Determine the (X, Y) coordinate at the center of the cell enclosing the given text.  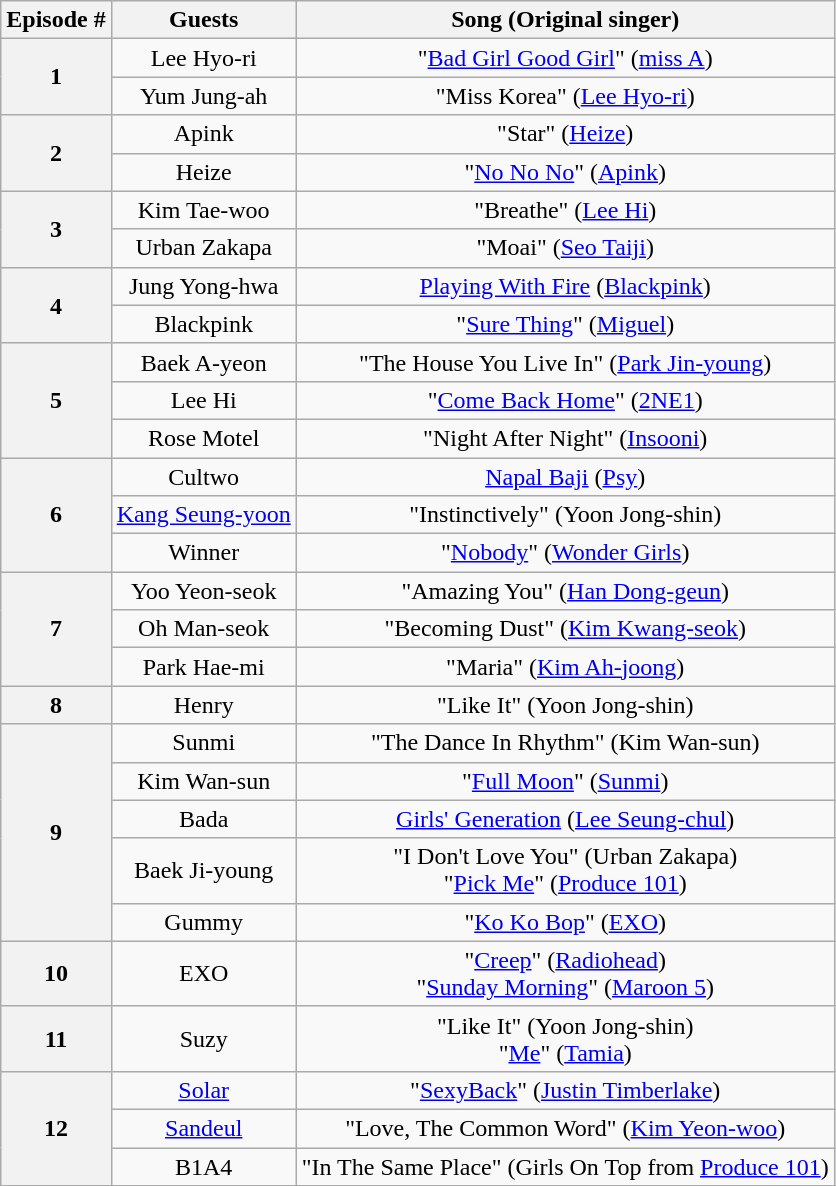
Rose Motel (204, 438)
Park Hae-mi (204, 667)
"Full Moon" (Sunmi) (565, 781)
4 (56, 305)
"Ko Ko Bop" (EXO) (565, 922)
"Breathe" (Lee Hi) (565, 210)
Suzy (204, 1038)
5 (56, 400)
1 (56, 77)
Playing With Fire (Blackpink) (565, 286)
Cultwo (204, 477)
Bada (204, 819)
Kim Wan-sun (204, 781)
Heize (204, 172)
Song (Original singer) (565, 20)
7 (56, 629)
EXO (204, 974)
"Maria" (Kim Ah-joong) (565, 667)
Baek A-yeon (204, 362)
2 (56, 153)
Baek Ji-young (204, 870)
10 (56, 974)
"Like It" (Yoon Jong-shin)"Me" (Tamia) (565, 1038)
9 (56, 832)
"Bad Girl Good Girl" (miss A) (565, 58)
Apink (204, 134)
Lee Hyo-ri (204, 58)
Henry (204, 705)
"SexyBack" (Justin Timberlake) (565, 1090)
"The House You Live In" (Park Jin-young) (565, 362)
"I Don't Love You" (Urban Zakapa)"Pick Me" (Produce 101) (565, 870)
Winner (204, 553)
"In The Same Place" (Girls On Top from Produce 101) (565, 1167)
"Nobody" (Wonder Girls) (565, 553)
Napal Baji (Psy) (565, 477)
"Star" (Heize) (565, 134)
Gummy (204, 922)
8 (56, 705)
Lee Hi (204, 400)
Urban Zakapa (204, 248)
Blackpink (204, 324)
"Instinctively" (Yoon Jong-shin) (565, 515)
Sandeul (204, 1128)
"Love, The Common Word" (Kim Yeon-woo) (565, 1128)
12 (56, 1128)
"No No No" (Apink) (565, 172)
"Sure Thing" (Miguel) (565, 324)
"Moai" (Seo Taiji) (565, 248)
B1A4 (204, 1167)
"The Dance In Rhythm" (Kim Wan-sun) (565, 743)
Kim Tae-woo (204, 210)
Jung Yong-hwa (204, 286)
Kang Seung-yoon (204, 515)
Yoo Yeon-seok (204, 591)
6 (56, 515)
Solar (204, 1090)
"Amazing You" (Han Dong-geun) (565, 591)
11 (56, 1038)
Episode # (56, 20)
"Becoming Dust" (Kim Kwang-seok) (565, 629)
Guests (204, 20)
"Like It" (Yoon Jong-shin) (565, 705)
Oh Man-seok (204, 629)
"Night After Night" (Insooni) (565, 438)
Yum Jung-ah (204, 96)
"Creep" (Radiohead)"Sunday Morning" (Maroon 5) (565, 974)
Girls' Generation (Lee Seung-chul) (565, 819)
"Come Back Home" (2NE1) (565, 400)
"Miss Korea" (Lee Hyo-ri) (565, 96)
Sunmi (204, 743)
3 (56, 229)
